Detect which cell encompasses the target text, then output its (x, y) center coordinate. 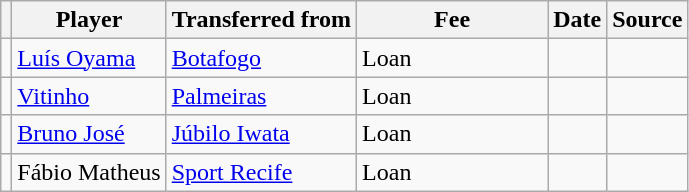
Date (578, 20)
Transferred from (261, 20)
Botafogo (261, 58)
Fábio Matheus (89, 172)
Luís Oyama (89, 58)
Palmeiras (261, 96)
Sport Recife (261, 172)
Fee (452, 20)
Source (648, 20)
Player (89, 20)
Júbilo Iwata (261, 134)
Vitinho (89, 96)
Bruno José (89, 134)
